Pinpoint the cell where the given text exists, returning its (x, y) midpoint coordinate. 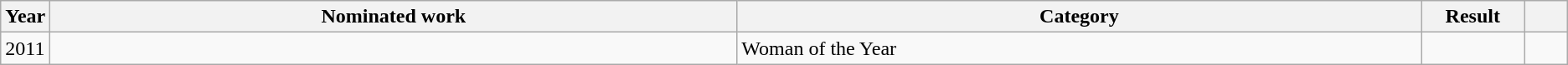
Category (1079, 17)
Woman of the Year (1079, 48)
Year (25, 17)
Nominated work (394, 17)
Result (1473, 17)
2011 (25, 48)
